Return the [X, Y] coordinate for the center point of the cell that contains the specified text.  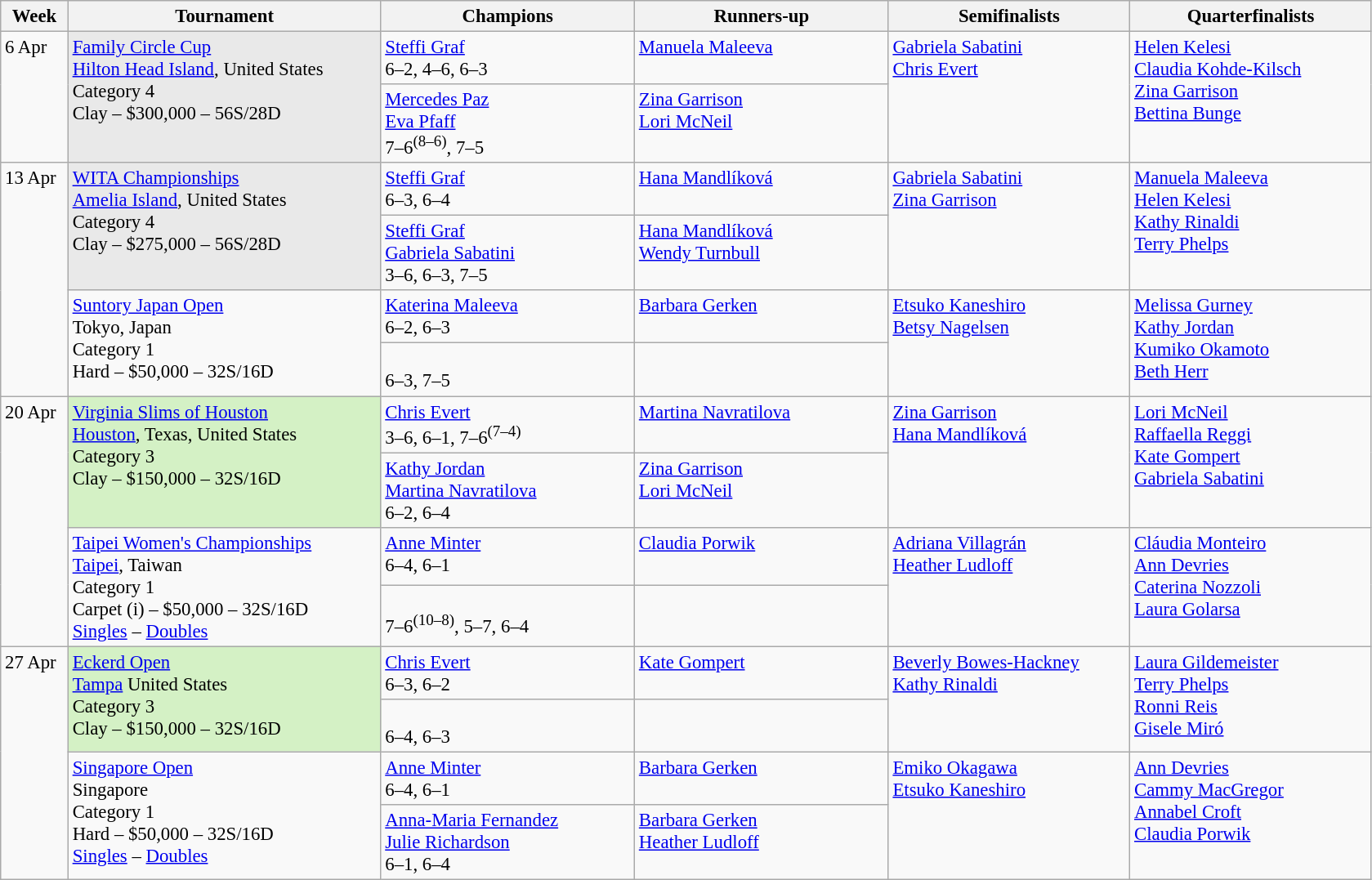
Adriana Villagrán Heather Ludloff [1009, 587]
Steffi Graf6–3, 6–4 [508, 190]
Helen Kelesi Claudia Kohde-Kilsch Zina Garrison Bettina Bunge [1251, 98]
Anna-Maria Fernandez Julie Richardson6–1, 6–4 [508, 842]
Steffi Graf Gabriela Sabatini 3–6, 6–3, 7–5 [508, 253]
Chris Evert3–6, 6–1, 7–6(7–4) [508, 425]
Kate Gompert [762, 673]
Semifinalists [1009, 16]
20 Apr [34, 521]
Singapore OpenSingapore Category 1 Hard – $50,000 – 32S/16D Singles – Doubles [224, 815]
6 Apr [34, 98]
Gabriela Sabatini Chris Evert [1009, 98]
Manuela Maleeva Helen Kelesi Kathy Rinaldi Terry Phelps [1251, 226]
Laura Gildemeister Terry Phelps Ronni Reis Gisele Miró [1251, 699]
27 Apr [34, 763]
6–4, 6–3 [508, 726]
Barbara Gerken Heather Ludloff [762, 842]
Week [34, 16]
Hana Mandlíková Wendy Turnbull [762, 253]
Virginia Slims of HoustonHouston, Texas, United States Category 3 Clay – $150,000 – 32S/16D [224, 462]
Family Circle CupHilton Head Island, United States Category 4 Clay – $300,000 – 56S/28D [224, 98]
Manuela Maleeva [762, 59]
Anne Minter6–4, 6–1 [508, 556]
Beverly Bowes-Hackney Kathy Rinaldi [1009, 699]
6–3, 7–5 [508, 369]
WITA ChampionshipsAmelia Island, United States Category 4 Clay – $275,000 – 56S/28D [224, 226]
Anne Minter 6–4, 6–1 [508, 778]
Kathy Jordan Martina Navratilova 6–2, 6–4 [508, 490]
Steffi Graf6–2, 4–6, 6–3 [508, 59]
Claudia Porwik [762, 556]
Martina Navratilova [762, 425]
Emiko Okagawa Etsuko Kaneshiro [1009, 815]
Zina Garrison Hana Mandlíková [1009, 462]
Mercedes Paz Eva Pfaff 7–6(8–6), 7–5 [508, 123]
Hana Mandlíková [762, 190]
Lori McNeil Raffaella Reggi Kate Gompert Gabriela Sabatini [1251, 462]
Taipei Women's ChampionshipsTaipei, Taiwan Category 1 Carpet (i) – $50,000 – 32S/16D Singles – Doubles [224, 587]
Suntory Japan OpenTokyo, Japan Category 1 Hard – $50,000 – 32S/16D [224, 343]
Eckerd OpenTampa United States Category 3 Clay – $150,000 – 32S/16D [224, 699]
Ann Devries Cammy MacGregor Annabel Croft Claudia Porwik [1251, 815]
Etsuko Kaneshiro Betsy Nagelsen [1009, 343]
13 Apr [34, 279]
Katerina Maleeva6–2, 6–3 [508, 317]
7–6(10–8), 5–7, 6–4 [508, 616]
Gabriela Sabatini Zina Garrison [1009, 226]
Quarterfinalists [1251, 16]
Melissa Gurney Kathy Jordan Kumiko Okamoto Beth Herr [1251, 343]
Runners-up [762, 16]
Champions [508, 16]
Cláudia Monteiro Ann Devries Caterina Nozzoli Laura Golarsa [1251, 587]
Tournament [224, 16]
Chris Evert6–3, 6–2 [508, 673]
